Detect which cell encompasses the target text, then output its [x, y] center coordinate. 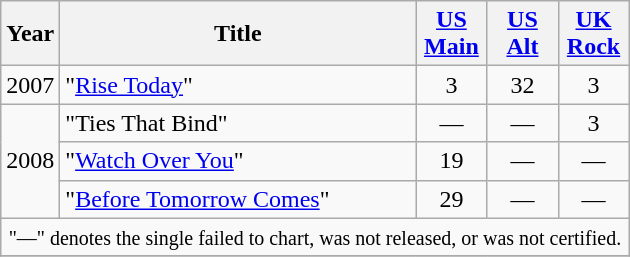
"—" denotes the single failed to chart, was not released, or was not certified. [315, 237]
USMain [452, 34]
2007 [30, 85]
UK Rock [594, 34]
29 [452, 199]
"Watch Over You" [238, 161]
USAlt [522, 34]
"Rise Today" [238, 85]
"Ties That Bind" [238, 123]
19 [452, 161]
2008 [30, 161]
"Before Tomorrow Comes" [238, 199]
Title [238, 34]
32 [522, 85]
Year [30, 34]
